Extract the [x, y] coordinate from the center of the cell holding the provided text.  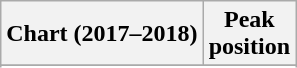
Chart (2017–2018) [102, 34]
Peak position [249, 34]
